Locate the cell with the specified text and output its [X, Y] center coordinate. 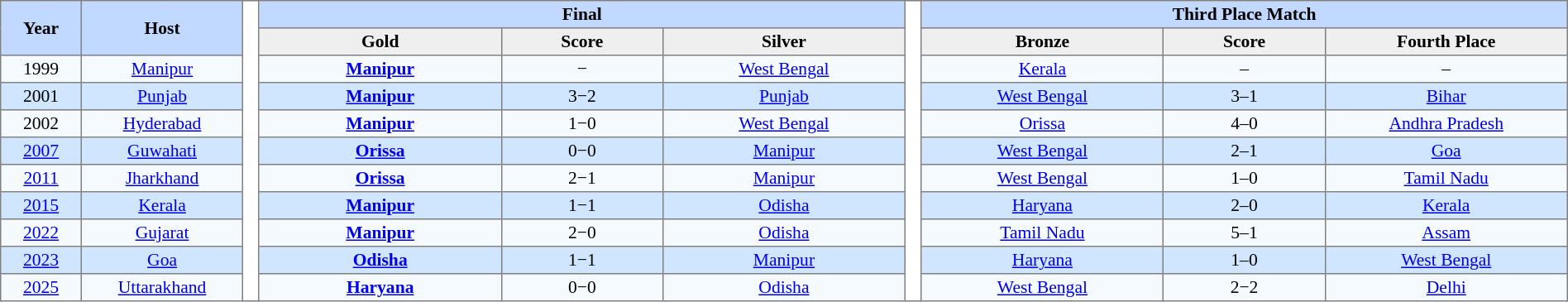
3−2 [582, 96]
Jharkhand [162, 179]
1−0 [582, 124]
2022 [41, 233]
2025 [41, 288]
2–0 [1244, 205]
Final [582, 15]
Host [162, 28]
Bihar [1446, 96]
2011 [41, 179]
3–1 [1244, 96]
Gold [380, 41]
2015 [41, 205]
Andhra Pradesh [1446, 124]
Gujarat [162, 233]
4–0 [1244, 124]
2−2 [1244, 288]
− [582, 70]
2002 [41, 124]
5–1 [1244, 233]
Hyderabad [162, 124]
Silver [784, 41]
2007 [41, 151]
2−1 [582, 179]
Guwahati [162, 151]
Fourth Place [1446, 41]
2–1 [1244, 151]
2023 [41, 260]
1999 [41, 70]
2−0 [582, 233]
Assam [1446, 233]
Bronze [1042, 41]
Third Place Match [1244, 15]
2001 [41, 96]
Uttarakhand [162, 288]
Delhi [1446, 288]
Year [41, 28]
